Return [x, y] of the center of cell containing provided text 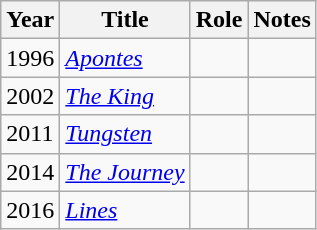
1996 [30, 58]
2011 [30, 134]
Title [125, 20]
Role [219, 20]
Lines [125, 210]
The King [125, 96]
Tungsten [125, 134]
Notes [282, 20]
2016 [30, 210]
The Journey [125, 172]
Year [30, 20]
Apontes [125, 58]
2002 [30, 96]
2014 [30, 172]
